Return the (x, y) coordinate for the center point of the cell that contains the specified text.  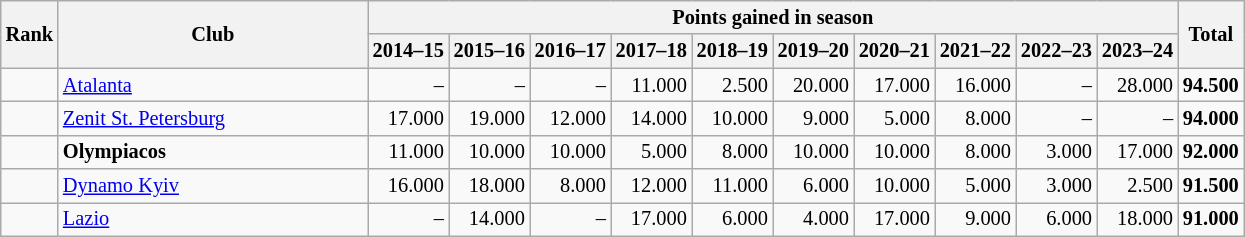
2023–24 (1138, 51)
2018–19 (732, 51)
Total (1211, 34)
Olympiacos (213, 152)
Dynamo Kyiv (213, 186)
2022–23 (1056, 51)
91.000 (1211, 219)
2019–20 (814, 51)
92.000 (1211, 152)
Lazio (213, 219)
Zenit St. Petersburg (213, 118)
94.500 (1211, 85)
2020–21 (894, 51)
Club (213, 34)
2021–22 (976, 51)
2014–15 (408, 51)
Points gained in season (773, 17)
2016–17 (570, 51)
94.000 (1211, 118)
20.000 (814, 85)
2015–16 (490, 51)
91.500 (1211, 186)
28.000 (1138, 85)
4.000 (814, 219)
2017–18 (652, 51)
Rank (30, 34)
19.000 (490, 118)
Atalanta (213, 85)
